Extract the (X, Y) coordinate from the center of the cell holding the provided text.  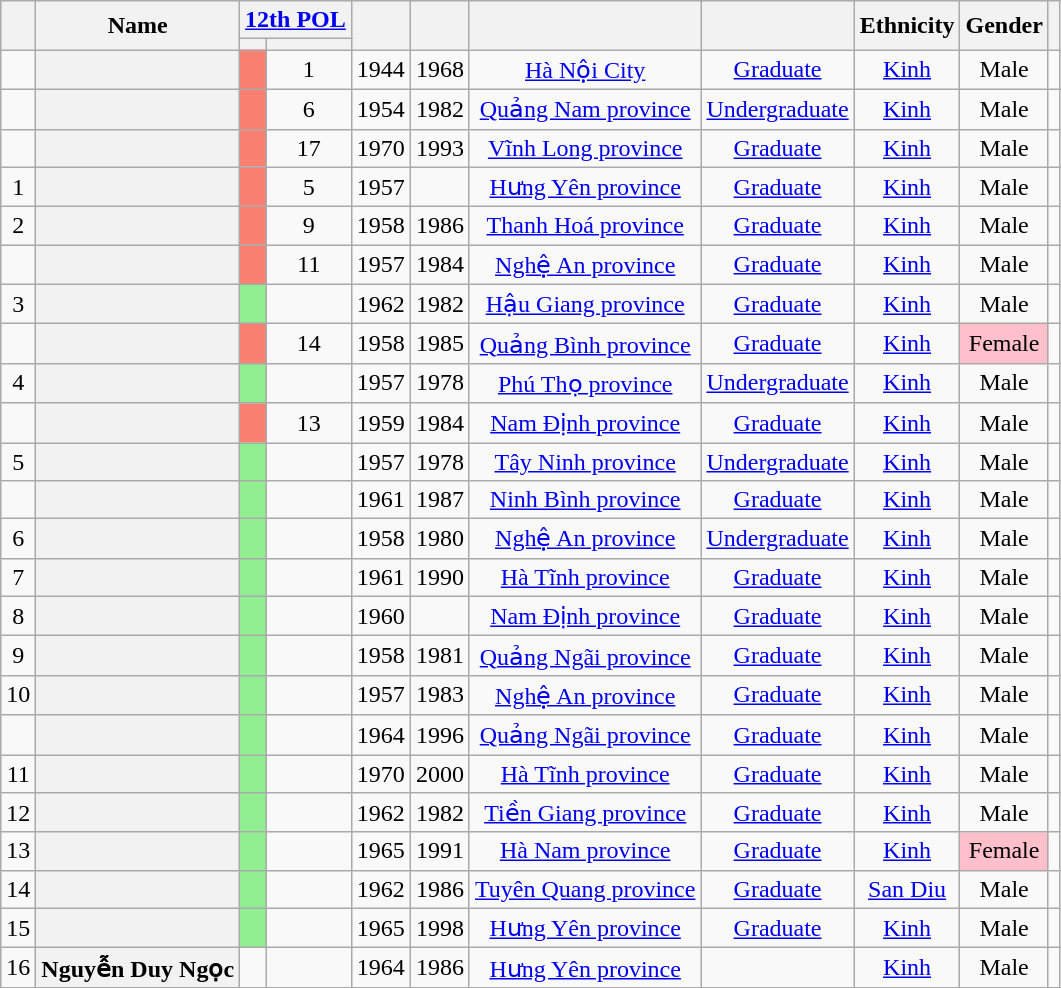
Quảng Nam province (584, 109)
1983 (440, 695)
Ninh Bình province (584, 500)
12th POL (296, 20)
1960 (380, 616)
1998 (440, 928)
1959 (380, 423)
Thanh Hoá province (584, 226)
2000 (440, 773)
Phú Thọ province (584, 383)
1968 (440, 70)
1980 (440, 539)
7 (18, 577)
1990 (440, 577)
Tiền Giang province (584, 813)
Hà Nam province (584, 851)
Tây Ninh province (584, 461)
10 (18, 695)
Ethnicity (907, 26)
3 (18, 304)
Hậu Giang province (584, 304)
12 (18, 813)
1987 (440, 500)
2 (18, 226)
16 (18, 968)
1985 (440, 344)
San Diu (907, 889)
1993 (440, 148)
Quảng Bình province (584, 344)
1991 (440, 851)
17 (308, 148)
Gender (1004, 26)
8 (18, 616)
Name (138, 26)
Tuyên Quang province (584, 889)
1944 (380, 70)
1981 (440, 656)
4 (18, 383)
1996 (440, 735)
Vĩnh Long province (584, 148)
15 (18, 928)
1954 (380, 109)
Nguyễn Duy Ngọc (138, 968)
Hà Nội City (584, 70)
